Find where the given text appears and provide that cell's center as [X, Y] coordinate. 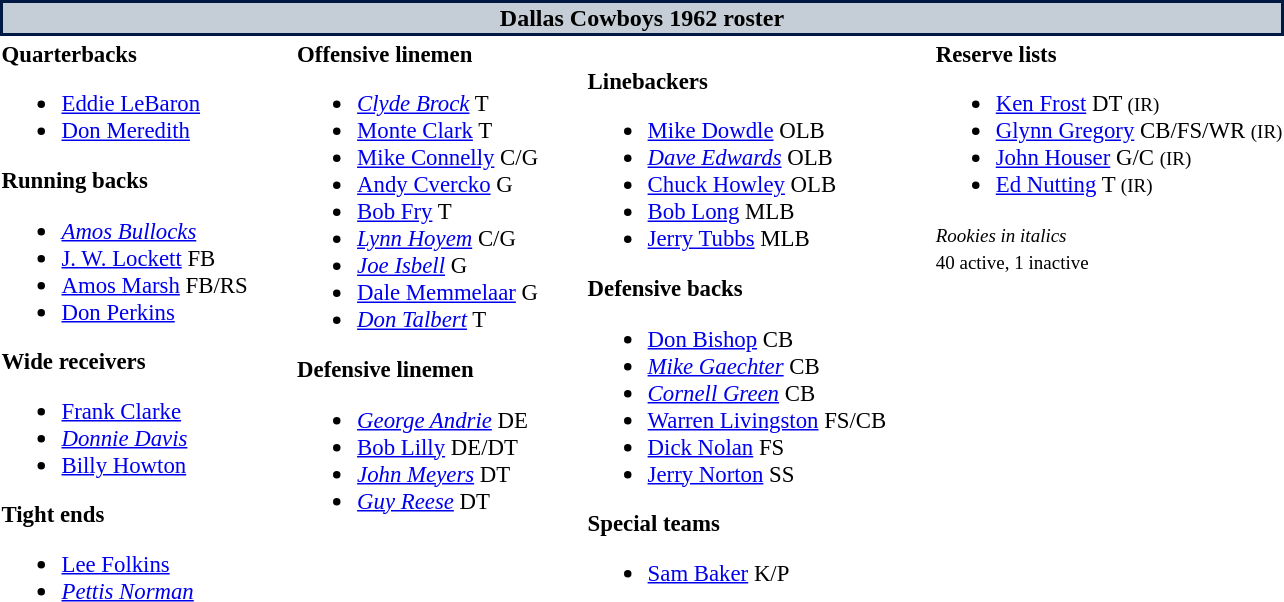
Dallas Cowboys 1962 roster [642, 18]
